Identify which cell holds the provided text, then report its [x, y] central coordinate. 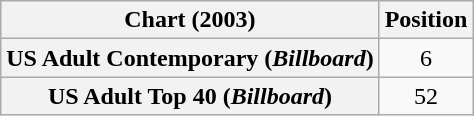
US Adult Top 40 (Billboard) [190, 96]
Position [426, 20]
52 [426, 96]
US Adult Contemporary (Billboard) [190, 58]
6 [426, 58]
Chart (2003) [190, 20]
